Identify which cell holds the provided text, then report its (x, y) central coordinate. 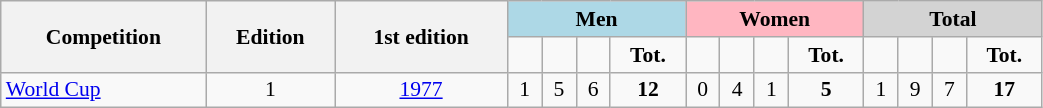
1977 (422, 90)
Men (596, 19)
9 (915, 90)
Edition (270, 36)
7 (949, 90)
4 (737, 90)
0 (703, 90)
6 (593, 90)
Total (953, 19)
1st edition (422, 36)
Competition (104, 36)
17 (1004, 90)
World Cup (104, 90)
12 (648, 90)
Women (775, 19)
